Extract the [X, Y] coordinate from the center of the cell holding the provided text.  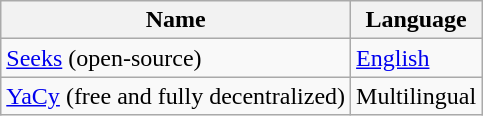
English [416, 58]
Language [416, 20]
Seeks (open-source) [176, 58]
Multilingual [416, 96]
YaCy (free and fully decentralized) [176, 96]
Name [176, 20]
